Scan for the cell matching the given text and deliver its [X, Y] coordinate at center. 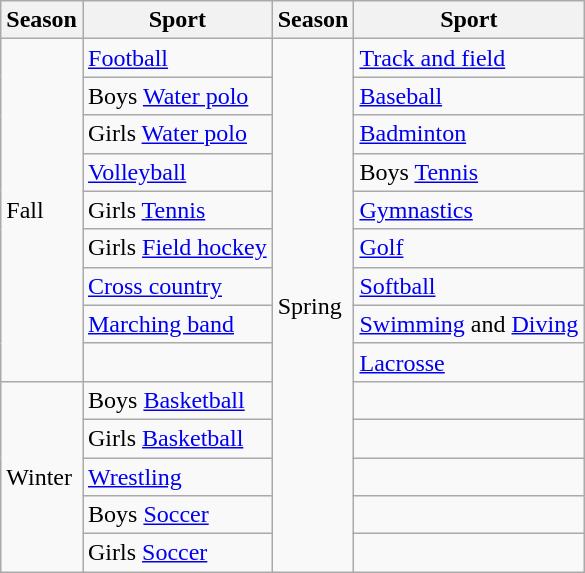
Spring [313, 306]
Golf [469, 248]
Girls Soccer [177, 553]
Football [177, 58]
Boys Water polo [177, 96]
Softball [469, 286]
Badminton [469, 134]
Gymnastics [469, 210]
Lacrosse [469, 362]
Baseball [469, 96]
Track and field [469, 58]
Boys Soccer [177, 515]
Girls Tennis [177, 210]
Swimming and Diving [469, 324]
Girls Field hockey [177, 248]
Boys Basketball [177, 400]
Fall [42, 210]
Marching band [177, 324]
Boys Tennis [469, 172]
Wrestling [177, 477]
Cross country [177, 286]
Volleyball [177, 172]
Girls Water polo [177, 134]
Girls Basketball [177, 438]
Winter [42, 476]
